Determine the [X, Y] coordinate at the center of the cell enclosing the given text.  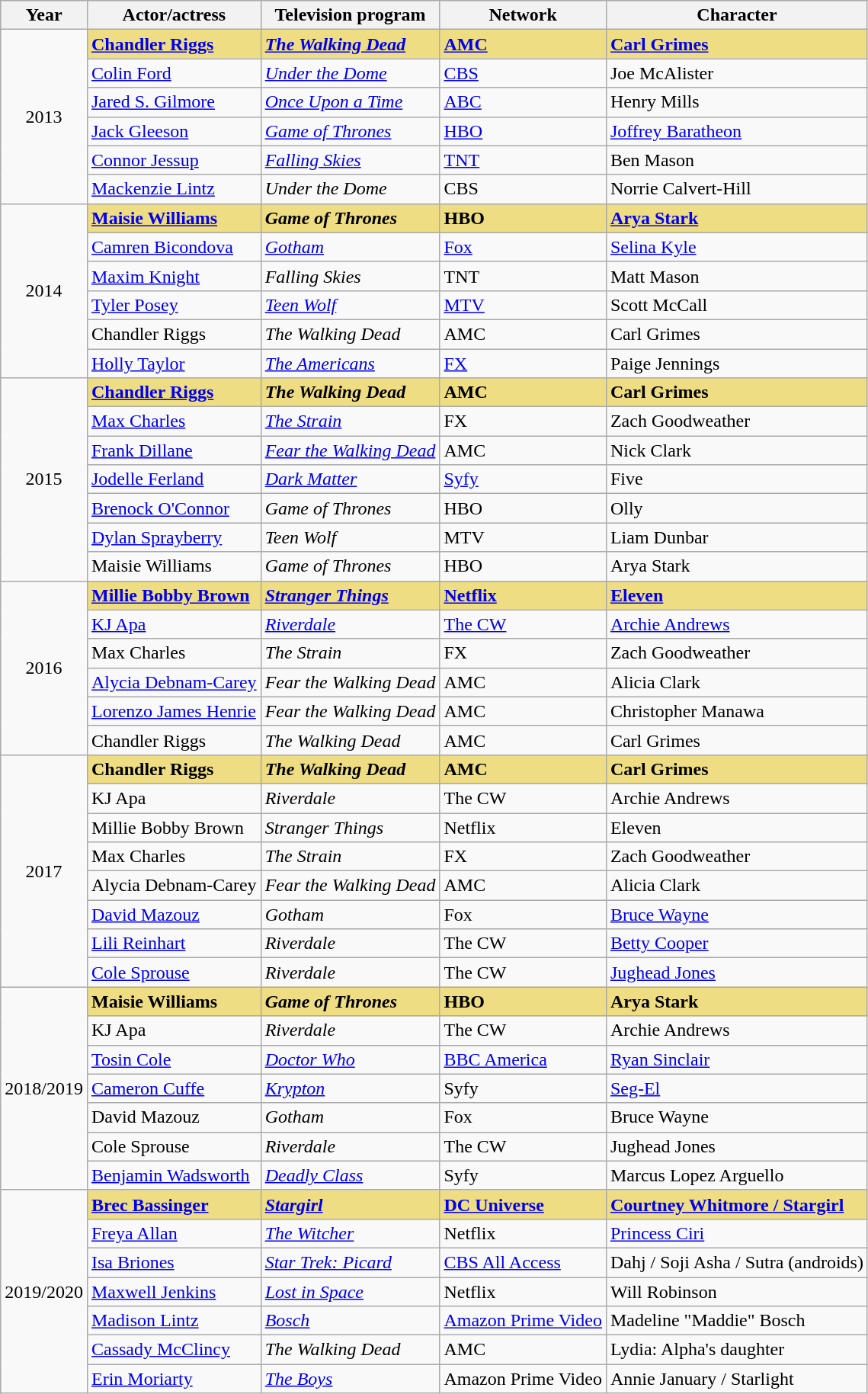
Benjamin Wadsworth [174, 1175]
Cameron Cuffe [174, 1088]
CBS All Access [523, 1262]
2014 [44, 290]
Stargirl [351, 1204]
Princess Ciri [736, 1233]
Lorenzo James Henrie [174, 711]
Tyler Posey [174, 305]
Dahj / Soji Asha / Sutra (androids) [736, 1262]
Connor Jessup [174, 160]
Jack Gleeson [174, 131]
Mackenzie Lintz [174, 189]
Star Trek: Picard [351, 1262]
2018/2019 [44, 1088]
2016 [44, 668]
The Americans [351, 364]
Nick Clark [736, 450]
Dylan Sprayberry [174, 537]
Dark Matter [351, 479]
Once Upon a Time [351, 102]
Joffrey Baratheon [736, 131]
BBC America [523, 1059]
2015 [44, 479]
Courtney Whitmore / Stargirl [736, 1204]
Five [736, 479]
Krypton [351, 1088]
Maxim Knight [174, 276]
Seg-El [736, 1088]
Henry Mills [736, 102]
Marcus Lopez Arguello [736, 1175]
Lost in Space [351, 1292]
Annie January / Starlight [736, 1379]
Erin Moriarty [174, 1379]
Ryan Sinclair [736, 1059]
Frank Dillane [174, 450]
Character [736, 15]
2017 [44, 870]
Lydia: Alpha's daughter [736, 1350]
Television program [351, 15]
Network [523, 15]
Christopher Manawa [736, 711]
Olly [736, 508]
DC Universe [523, 1204]
Doctor Who [351, 1059]
Will Robinson [736, 1292]
Norrie Calvert-Hill [736, 189]
Jared S. Gilmore [174, 102]
Freya Allan [174, 1233]
Betty Cooper [736, 944]
Brec Bassinger [174, 1204]
Paige Jennings [736, 364]
The Boys [351, 1379]
Cassady McClincy [174, 1350]
Camren Bicondova [174, 247]
Lili Reinhart [174, 944]
Actor/actress [174, 15]
Tosin Cole [174, 1059]
Matt Mason [736, 276]
ABC [523, 102]
Isa Briones [174, 1262]
Scott McCall [736, 305]
Deadly Class [351, 1175]
Holly Taylor [174, 364]
Bosch [351, 1321]
Jodelle Ferland [174, 479]
Madeline "Maddie" Bosch [736, 1321]
Joe McAlister [736, 73]
Year [44, 15]
Madison Lintz [174, 1321]
Maxwell Jenkins [174, 1292]
Selina Kyle [736, 247]
Colin Ford [174, 73]
Liam Dunbar [736, 537]
Brenock O'Connor [174, 508]
Ben Mason [736, 160]
2019/2020 [44, 1291]
The Witcher [351, 1233]
2013 [44, 117]
